Find where the given text appears and provide that cell's center as (X, Y) coordinate. 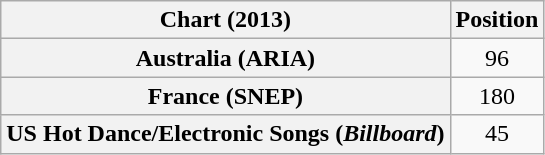
Position (497, 20)
96 (497, 58)
US Hot Dance/Electronic Songs (Billboard) (226, 134)
Chart (2013) (226, 20)
Australia (ARIA) (226, 58)
France (SNEP) (226, 96)
45 (497, 134)
180 (497, 96)
